From the cell containing the given text, extract its center point as (X, Y) coordinate. 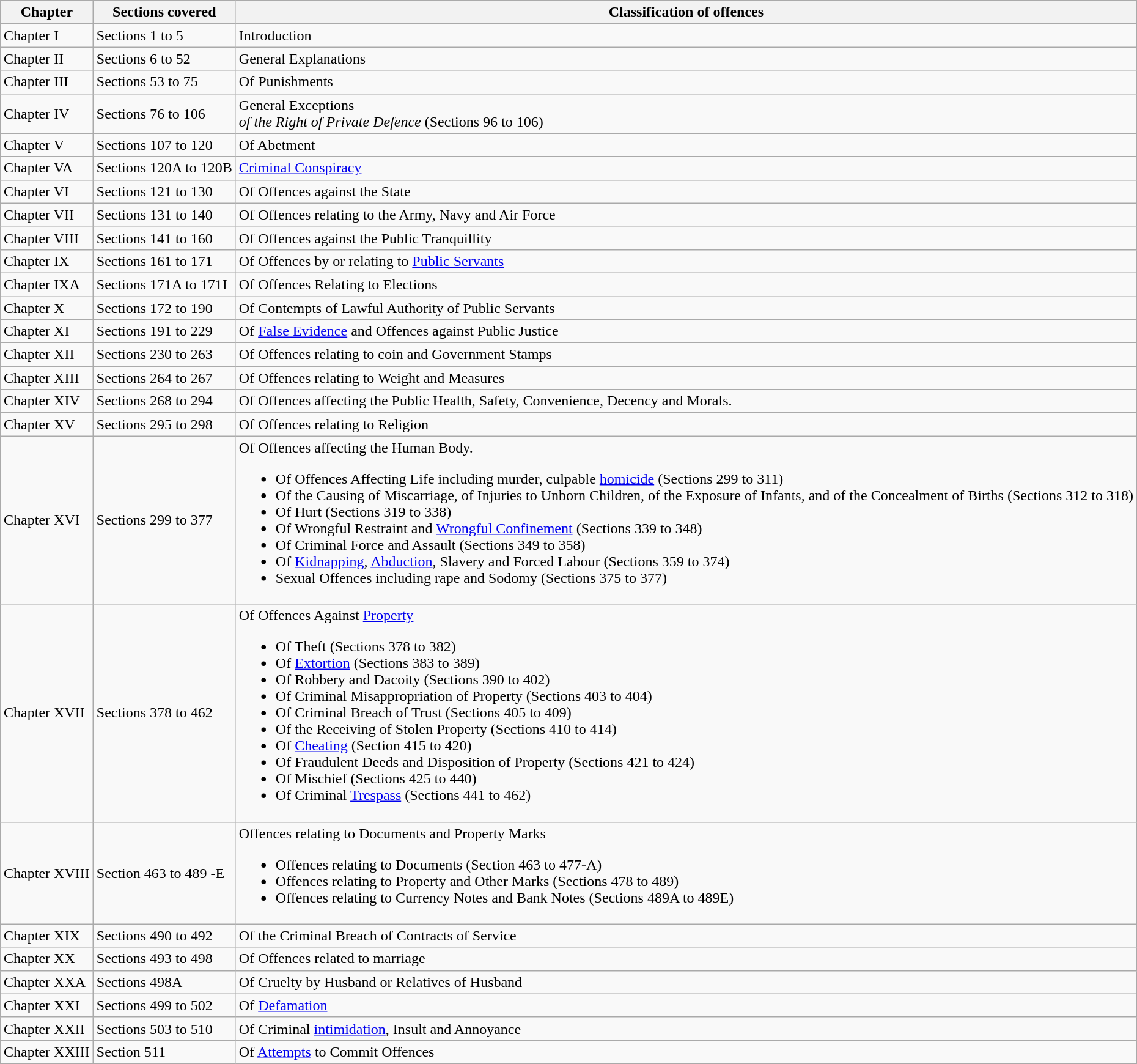
Sections 378 to 462 (164, 713)
Of False Evidence and Offences against Public Justice (686, 331)
Chapter (47, 12)
Chapter VI (47, 191)
Sections 120A to 120B (164, 168)
Chapter V (47, 145)
Sections 1 to 5 (164, 35)
Sections 264 to 267 (164, 378)
Sections 230 to 263 (164, 355)
Of Punishments (686, 82)
Chapter XXI (47, 1005)
Of Offences relating to coin and Government Stamps (686, 355)
Of Offences relating to the Army, Navy and Air Force (686, 215)
Chapter XVIII (47, 873)
Of Offences relating to Weight and Measures (686, 378)
Chapter VII (47, 215)
Sections 171A to 171I (164, 284)
Chapter VA (47, 168)
Of Abetment (686, 145)
Sections 499 to 502 (164, 1005)
Of the Criminal Breach of Contracts of Service (686, 936)
Sections 107 to 120 (164, 145)
Of Offences against the Public Tranquillity (686, 238)
Chapter III (47, 82)
Chapter XX (47, 959)
Of Offences relating to Religion (686, 424)
Chapter I (47, 35)
Chapter XXII (47, 1029)
Chapter X (47, 308)
Chapter IV (47, 114)
Chapter VIII (47, 238)
Of Offences affecting the Public Health, Safety, Convenience, Decency and Morals. (686, 401)
Of Attempts to Commit Offences (686, 1052)
Sections 490 to 492 (164, 936)
Of Contempts of Lawful Authority of Public Servants (686, 308)
Sections 493 to 498 (164, 959)
Sections 172 to 190 (164, 308)
Chapter IXA (47, 284)
Classification of offences (686, 12)
Sections 498A (164, 982)
General Explanations (686, 59)
Of Offences by or relating to Public Servants (686, 261)
Introduction (686, 35)
Sections 503 to 510 (164, 1029)
Chapter XIX (47, 936)
Sections 53 to 75 (164, 82)
Chapter XXA (47, 982)
Sections 191 to 229 (164, 331)
Chapter XV (47, 424)
Of Offences against the State (686, 191)
Sections 76 to 106 (164, 114)
Chapter XVII (47, 713)
Of Offences related to marriage (686, 959)
Sections 161 to 171 (164, 261)
Sections 295 to 298 (164, 424)
Criminal Conspiracy (686, 168)
Sections covered (164, 12)
Sections 121 to 130 (164, 191)
Section 463 to 489 -E (164, 873)
Sections 6 to 52 (164, 59)
Sections 268 to 294 (164, 401)
Section 511 (164, 1052)
Of Cruelty by Husband or Relatives of Husband (686, 982)
General Exceptionsof the Right of Private Defence (Sections 96 to 106) (686, 114)
Chapter XXIII (47, 1052)
Chapter XIII (47, 378)
Of Offences Relating to Elections (686, 284)
Sections 299 to 377 (164, 520)
Sections 141 to 160 (164, 238)
Chapter XI (47, 331)
Chapter XII (47, 355)
Chapter II (47, 59)
Chapter IX (47, 261)
Chapter XIV (47, 401)
Chapter XVI (47, 520)
Sections 131 to 140 (164, 215)
Of Criminal intimidation, Insult and Annoyance (686, 1029)
Of Defamation (686, 1005)
